Scan for the cell matching the given text and deliver its (X, Y) coordinate at center. 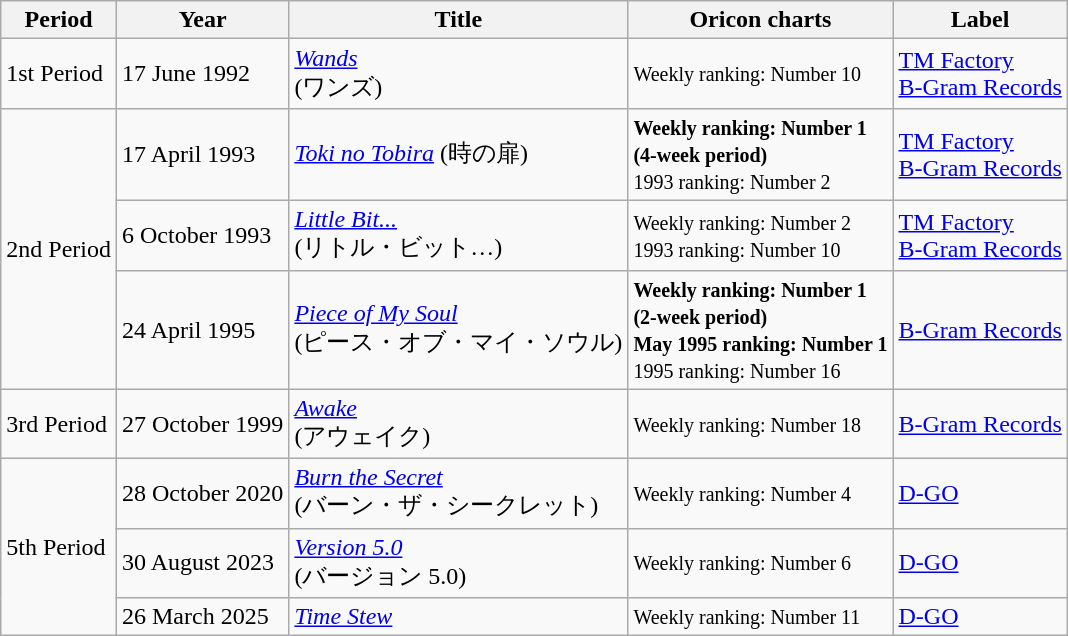
Version 5.0(バージョン 5.0) (458, 563)
6 October 1993 (202, 235)
Weekly ranking: Number 18 (760, 424)
26 March 2025 (202, 617)
Awake(アウェイク) (458, 424)
17 June 1992 (202, 74)
Weekly ranking: Number 10 (760, 74)
Wands(ワンズ) (458, 74)
Weekly ranking: Number 6 (760, 563)
3rd Period (59, 424)
Burn the Secret(バーン・ザ・シークレット) (458, 494)
27 October 1999 (202, 424)
Year (202, 20)
28 October 2020 (202, 494)
Weekly ranking: Number 11 (760, 617)
Title (458, 20)
Little Bit...(リトル・ビット…) (458, 235)
Weekly ranking: Number 4 (760, 494)
Piece of My Soul(ピース・オブ・マイ・ソウル) (458, 330)
Toki no Tobira (時の扉) (458, 154)
30 August 2023 (202, 563)
2nd Period (59, 248)
5th Period (59, 548)
Weekly ranking: Number 21993 ranking: Number 10 (760, 235)
24 April 1995 (202, 330)
17 April 1993 (202, 154)
1st Period (59, 74)
Period (59, 20)
Weekly ranking: Number 1(4-week period)1993 ranking: Number 2 (760, 154)
Weekly ranking: Number 1(2-week period)May 1995 ranking: Number 11995 ranking: Number 16 (760, 330)
Oricon charts (760, 20)
Label (980, 20)
Time Stew (458, 617)
